Pinpoint the cell where the given text exists, returning its [x, y] midpoint coordinate. 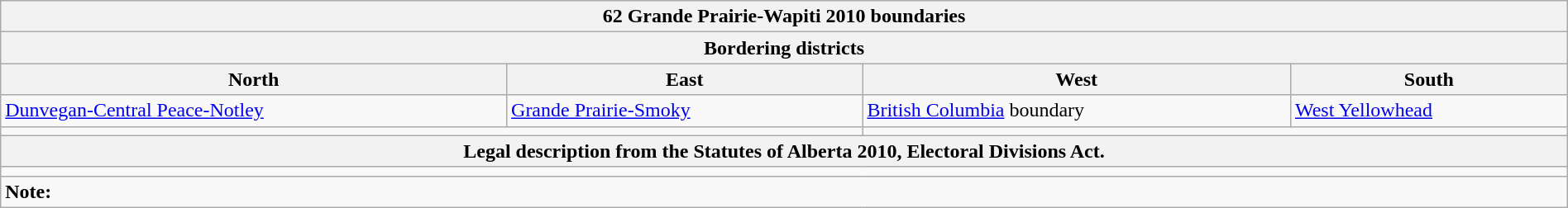
East [685, 79]
Note: [784, 191]
Bordering districts [784, 48]
North [254, 79]
Dunvegan-Central Peace-Notley [254, 111]
West Yellowhead [1429, 111]
West [1077, 79]
Legal description from the Statutes of Alberta 2010, Electoral Divisions Act. [784, 151]
Grande Prairie-Smoky [685, 111]
British Columbia boundary [1077, 111]
62 Grande Prairie-Wapiti 2010 boundaries [784, 17]
South [1429, 79]
